Pinpoint the cell where the given text exists, returning its (x, y) midpoint coordinate. 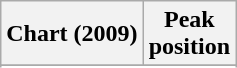
Peakposition (189, 34)
Chart (2009) (72, 34)
